Find where the given text appears and provide that cell's center as (x, y) coordinate. 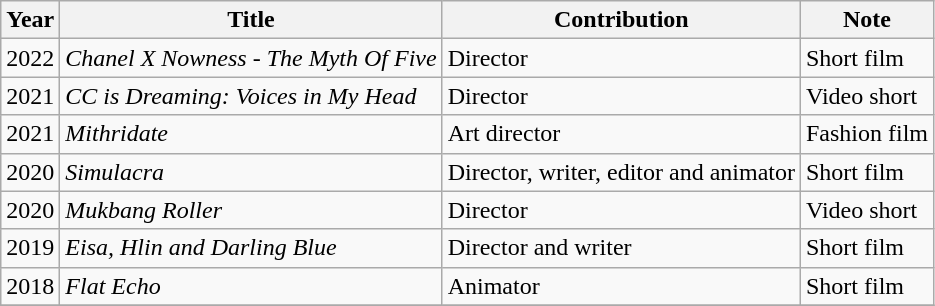
2022 (30, 58)
2019 (30, 248)
Chanel X Nowness - The Myth Of Five (251, 58)
Mithridate (251, 134)
Simulacra (251, 172)
Contribution (621, 20)
Eisa, Hlin and Darling Blue (251, 248)
Animator (621, 286)
2018 (30, 286)
Title (251, 20)
CC is Dreaming: Voices in My Head (251, 96)
Art director (621, 134)
Note (866, 20)
Flat Echo (251, 286)
Director, writer, editor and animator (621, 172)
Fashion film (866, 134)
Mukbang Roller (251, 210)
Year (30, 20)
Director and writer (621, 248)
